Identify which cell holds the provided text, then report its [x, y] central coordinate. 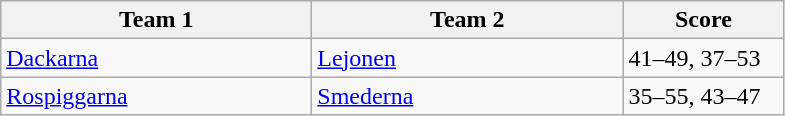
35–55, 43–47 [704, 96]
Rospiggarna [156, 96]
Dackarna [156, 58]
41–49, 37–53 [704, 58]
Score [704, 20]
Team 2 [468, 20]
Lejonen [468, 58]
Team 1 [156, 20]
Smederna [468, 96]
